Identify which cell holds the provided text, then report its (x, y) central coordinate. 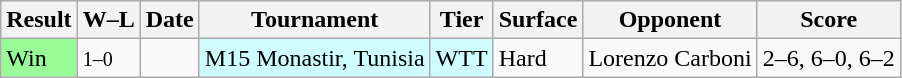
Opponent (670, 20)
Hard (538, 58)
W–L (108, 20)
WTT (462, 58)
Score (828, 20)
Tier (462, 20)
Result (39, 20)
Surface (538, 20)
Lorenzo Carboni (670, 58)
1–0 (108, 58)
Tournament (314, 20)
M15 Monastir, Tunisia (314, 58)
Date (170, 20)
Win (39, 58)
2–6, 6–0, 6–2 (828, 58)
